From the cell containing the given text, extract its center point as [x, y] coordinate. 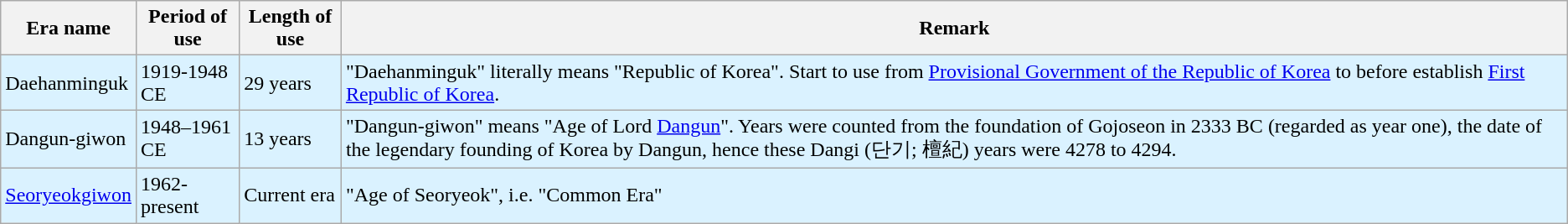
1948–1961 CE [188, 139]
13 years [291, 139]
Dangun-giwon [69, 139]
Period of use [188, 29]
1919-1948 CE [188, 82]
Current era [291, 195]
1962-present [188, 195]
Remark [954, 29]
Daehanminguk [69, 82]
Seoryeokgiwon [69, 195]
Era name [69, 29]
Length of use [291, 29]
29 years [291, 82]
"Age of Seoryeok", i.e. "Common Era" [954, 195]
